Provide the [x, y] coordinate of the cell's center where the given text is located.  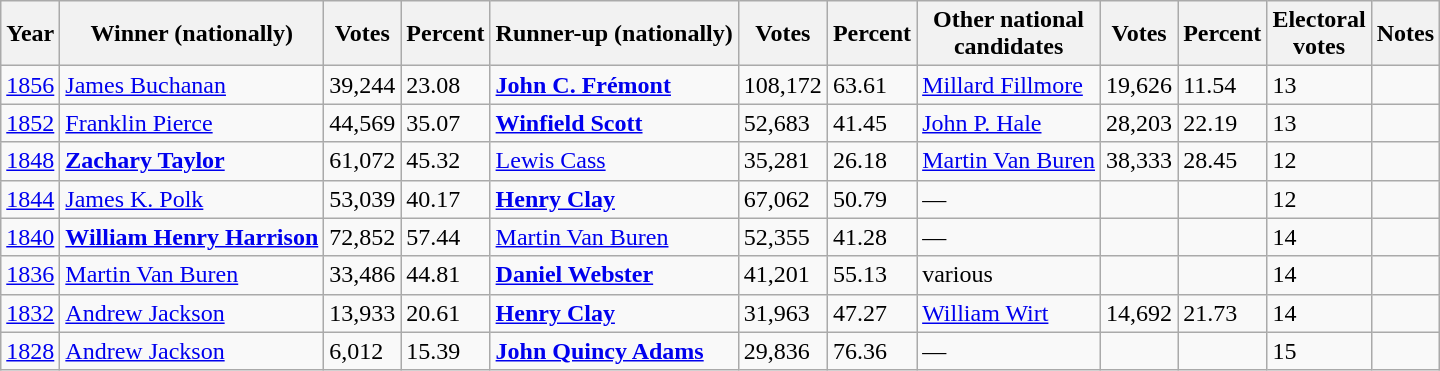
41.45 [872, 123]
29,836 [782, 351]
33,486 [362, 275]
38,333 [1140, 161]
Electoralvotes [1319, 34]
Winfield Scott [614, 123]
1840 [30, 237]
1848 [30, 161]
45.32 [446, 161]
31,963 [782, 313]
44,569 [362, 123]
21.73 [1222, 313]
44.81 [446, 275]
11.54 [1222, 85]
15 [1319, 351]
76.36 [872, 351]
Millard Fillmore [1009, 85]
19,626 [1140, 85]
1844 [30, 199]
50.79 [872, 199]
Runner-up (nationally) [614, 34]
61,072 [362, 161]
Daniel Webster [614, 275]
52,355 [782, 237]
James Buchanan [192, 85]
Year [30, 34]
6,012 [362, 351]
1856 [30, 85]
41.28 [872, 237]
40.17 [446, 199]
108,172 [782, 85]
28,203 [1140, 123]
26.18 [872, 161]
67,062 [782, 199]
55.13 [872, 275]
1836 [30, 275]
Winner (nationally) [192, 34]
72,852 [362, 237]
63.61 [872, 85]
Notes [1405, 34]
13,933 [362, 313]
John C. Frémont [614, 85]
22.19 [1222, 123]
Lewis Cass [614, 161]
35.07 [446, 123]
John Quincy Adams [614, 351]
57.44 [446, 237]
William Wirt [1009, 313]
1852 [30, 123]
41,201 [782, 275]
39,244 [362, 85]
52,683 [782, 123]
53,039 [362, 199]
23.08 [446, 85]
47.27 [872, 313]
15.39 [446, 351]
various [1009, 275]
14,692 [1140, 313]
1828 [30, 351]
35,281 [782, 161]
1832 [30, 313]
28.45 [1222, 161]
Zachary Taylor [192, 161]
20.61 [446, 313]
James K. Polk [192, 199]
William Henry Harrison [192, 237]
John P. Hale [1009, 123]
Other nationalcandidates [1009, 34]
Franklin Pierce [192, 123]
